Identify which cell holds the provided text, then report its (x, y) central coordinate. 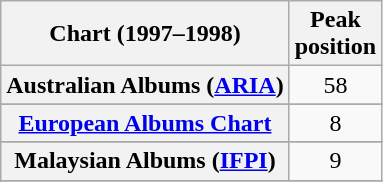
58 (335, 85)
9 (335, 161)
European Albums Chart (145, 123)
Peakposition (335, 34)
Malaysian Albums (IFPI) (145, 161)
Australian Albums (ARIA) (145, 85)
Chart (1997–1998) (145, 34)
8 (335, 123)
